Search for the cell housing the specified text and yield its [x, y] center coordinate. 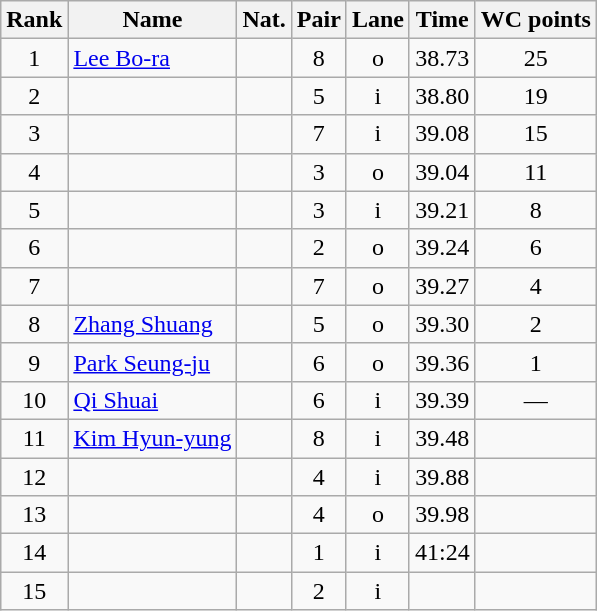
— [536, 400]
39.48 [442, 438]
Lane [378, 20]
39.04 [442, 172]
39.24 [442, 248]
Time [442, 20]
39.27 [442, 286]
Rank [34, 20]
Park Seung-ju [152, 362]
39.88 [442, 477]
12 [34, 477]
39.21 [442, 210]
39.08 [442, 134]
Lee Bo-ra [152, 58]
38.73 [442, 58]
39.36 [442, 362]
39.98 [442, 515]
25 [536, 58]
WC points [536, 20]
39.39 [442, 400]
41:24 [442, 553]
Zhang Shuang [152, 324]
Nat. [264, 20]
14 [34, 553]
39.30 [442, 324]
Qi Shuai [152, 400]
19 [536, 96]
13 [34, 515]
38.80 [442, 96]
9 [34, 362]
Kim Hyun-yung [152, 438]
10 [34, 400]
Pair [318, 20]
Name [152, 20]
